Identify which cell holds the provided text, then report its (x, y) central coordinate. 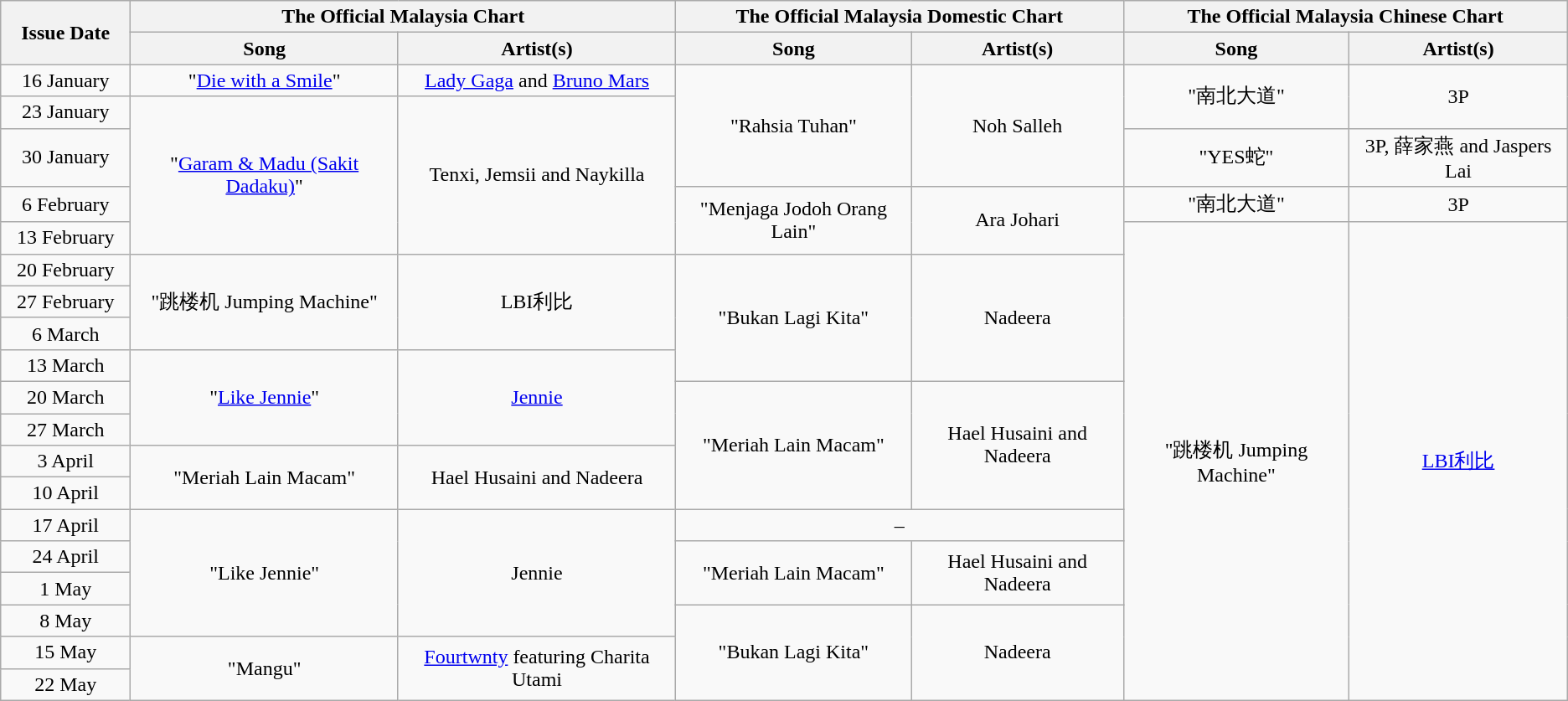
16 January (65, 80)
17 April (65, 525)
Lady Gaga and Bruno Mars (536, 80)
6 March (65, 333)
The Official Malaysia Chart (404, 17)
15 May (65, 652)
30 January (65, 157)
1 May (65, 589)
"Rahsia Tuhan" (794, 126)
20 March (65, 397)
"Mangu" (265, 668)
Fourtwnty featuring Charita Utami (536, 668)
"Menjaga Jodoh Orang Lain" (794, 221)
23 January (65, 112)
Tenxi, Jemsii and Naykilla (536, 175)
Issue Date (65, 33)
27 February (65, 302)
"YES蛇" (1236, 157)
Ara Johari (1017, 221)
The Official Malaysia Domestic Chart (900, 17)
24 April (65, 557)
"Garam & Madu (Sakit Dadaku)" (265, 175)
3 April (65, 461)
The Official Malaysia Chinese Chart (1345, 17)
6 February (65, 204)
20 February (65, 270)
13 March (65, 365)
"Die with a Smile" (265, 80)
27 March (65, 430)
Noh Salleh (1017, 126)
– (900, 525)
13 February (65, 238)
22 May (65, 684)
8 May (65, 621)
10 April (65, 493)
3P, 薛家燕 and Jaspers Lai (1458, 157)
